Scan for the cell matching the given text and deliver its (X, Y) coordinate at center. 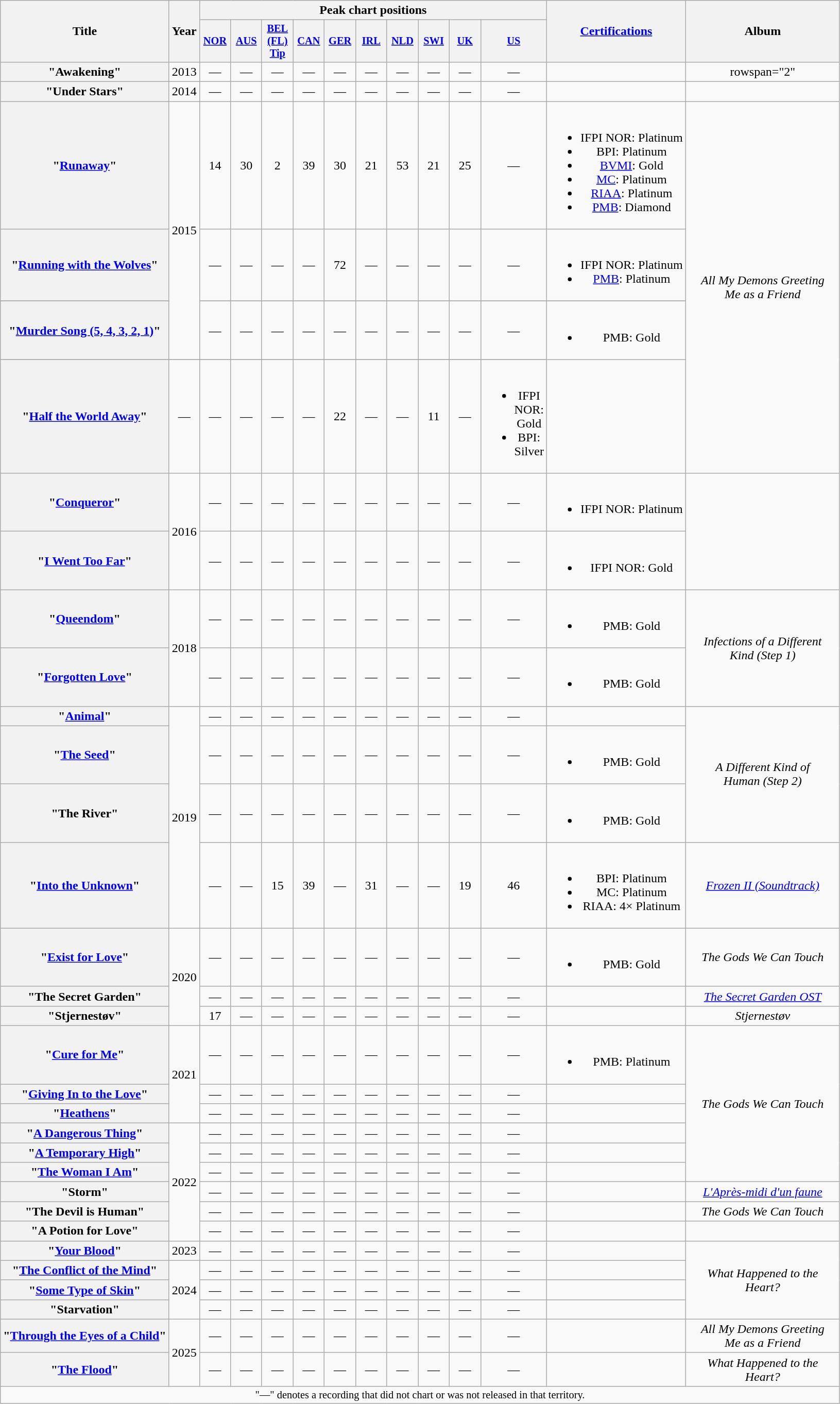
"Animal" (84, 716)
"Storm" (84, 1192)
A Different Kind ofHuman (Step 2) (762, 774)
2021 (184, 1074)
"—" denotes a recording that did not chart or was not released in that territory. (420, 1395)
17 (215, 1016)
2023 (184, 1251)
Stjernestøv (762, 1016)
Certifications (616, 31)
"Exist for Love" (84, 957)
"Runaway" (84, 165)
"Half the World Away" (84, 416)
GER (340, 41)
SWI (434, 41)
IFPI NOR: Platinum (616, 503)
US (513, 41)
15 (277, 885)
PMB: Platinum (616, 1055)
"The Seed" (84, 755)
22 (340, 416)
IFPI NOR: PlatinumPMB: Platinum (616, 265)
"I Went Too Far" (84, 560)
Infections of a DifferentKind (Step 1) (762, 648)
The Secret Garden OST (762, 996)
2025 (184, 1352)
53 (403, 165)
"Running with the Wolves" (84, 265)
"A Temporary High" (84, 1153)
2015 (184, 231)
"A Potion for Love" (84, 1231)
2014 (184, 92)
"Conqueror" (84, 503)
46 (513, 885)
"The Flood" (84, 1369)
"A Dangerous Thing" (84, 1133)
rowspan="2" (762, 72)
BPI: PlatinumMC: PlatinumRIAA: 4× Platinum (616, 885)
IRL (371, 41)
"Giving In to the Love" (84, 1094)
"Stjernestøv" (84, 1016)
CAN (309, 41)
"Some Type of Skin" (84, 1290)
Peak chart positions (373, 10)
"The Devil is Human" (84, 1211)
Frozen II (Soundtrack) (762, 885)
2018 (184, 648)
2 (277, 165)
"The Conflict of the Mind" (84, 1270)
L'Après-midi d'un faune (762, 1192)
"Queendom" (84, 619)
2016 (184, 532)
Title (84, 31)
UK (465, 41)
"Cure for Me" (84, 1055)
72 (340, 265)
"Through the Eyes of a Child" (84, 1336)
25 (465, 165)
BEL(FL)Tip (277, 41)
"Heathens" (84, 1114)
"Forgotten Love" (84, 677)
"Into the Unknown" (84, 885)
AUS (246, 41)
2022 (184, 1182)
"Awakening" (84, 72)
"Your Blood" (84, 1251)
"Murder Song (5, 4, 3, 2, 1)" (84, 331)
Album (762, 31)
11 (434, 416)
"The River" (84, 813)
14 (215, 165)
2020 (184, 977)
Year (184, 31)
19 (465, 885)
IFPI NOR: PlatinumBPI: PlatinumBVMI: GoldMC: PlatinumRIAA: PlatinumPMB: Diamond (616, 165)
"The Secret Garden" (84, 996)
"Starvation" (84, 1309)
31 (371, 885)
"The Woman I Am" (84, 1172)
IFPI NOR: Gold (616, 560)
2013 (184, 72)
IFPI NOR: GoldBPI: Silver (513, 416)
NLD (403, 41)
2024 (184, 1290)
NOR (215, 41)
"Under Stars" (84, 92)
2019 (184, 817)
